Determine the [x, y] coordinate at the center of the cell enclosing the given text.  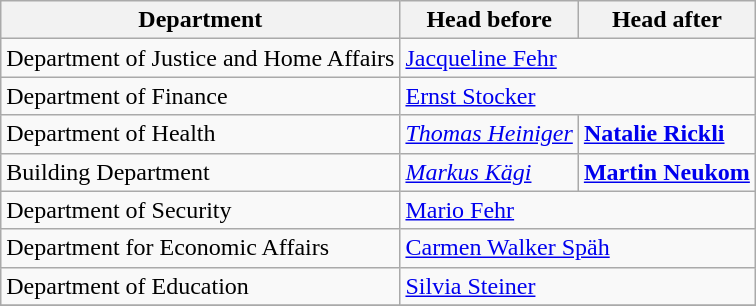
Building Department [200, 172]
Martin Neukom [666, 172]
Department [200, 20]
Head after [666, 20]
Head before [489, 20]
Department of Finance [200, 96]
Department for Economic Affairs [200, 248]
Carmen Walker Späh [578, 248]
Department of Security [200, 210]
Natalie Rickli [666, 134]
Jacqueline Fehr [578, 58]
Thomas Heiniger [489, 134]
Markus Kägi [489, 172]
Department of Justice and Home Affairs [200, 58]
Ernst Stocker [578, 96]
Mario Fehr [578, 210]
Department of Health [200, 134]
Silvia Steiner [578, 286]
Department of Education [200, 286]
